Locate the cell with the specified text and output its (x, y) center coordinate. 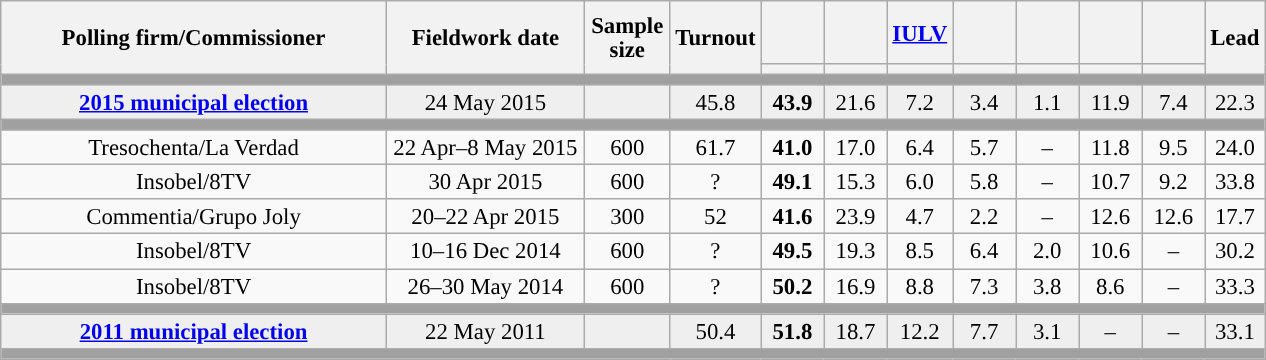
19.3 (856, 252)
33.3 (1235, 286)
Tresochenta/La Verdad (194, 148)
5.8 (984, 182)
41.6 (792, 218)
10.7 (1110, 182)
22 Apr–8 May 2015 (485, 148)
7.3 (984, 286)
2011 municipal election (194, 332)
30.2 (1235, 252)
52 (716, 218)
50.4 (716, 332)
33.1 (1235, 332)
22.3 (1235, 102)
3.4 (984, 102)
3.1 (1048, 332)
30 Apr 2015 (485, 182)
Lead (1235, 38)
24 May 2015 (485, 102)
Turnout (716, 38)
61.7 (716, 148)
Commentia/Grupo Joly (194, 218)
10–16 Dec 2014 (485, 252)
8.6 (1110, 286)
4.7 (920, 218)
3.8 (1048, 286)
51.8 (792, 332)
11.9 (1110, 102)
10.6 (1110, 252)
7.7 (984, 332)
12.2 (920, 332)
41.0 (792, 148)
8.5 (920, 252)
17.0 (856, 148)
300 (627, 218)
Polling firm/Commissioner (194, 38)
Fieldwork date (485, 38)
7.2 (920, 102)
IULV (920, 32)
50.2 (792, 286)
33.8 (1235, 182)
5.7 (984, 148)
43.9 (792, 102)
18.7 (856, 332)
9.5 (1174, 148)
26–30 May 2014 (485, 286)
15.3 (856, 182)
24.0 (1235, 148)
7.4 (1174, 102)
49.1 (792, 182)
9.2 (1174, 182)
Sample size (627, 38)
1.1 (1048, 102)
22 May 2011 (485, 332)
16.9 (856, 286)
2.0 (1048, 252)
17.7 (1235, 218)
45.8 (716, 102)
2.2 (984, 218)
21.6 (856, 102)
20–22 Apr 2015 (485, 218)
2015 municipal election (194, 102)
49.5 (792, 252)
11.8 (1110, 148)
23.9 (856, 218)
6.0 (920, 182)
8.8 (920, 286)
